For the text-containing cell, return its midpoint in [X, Y] coordinate format. 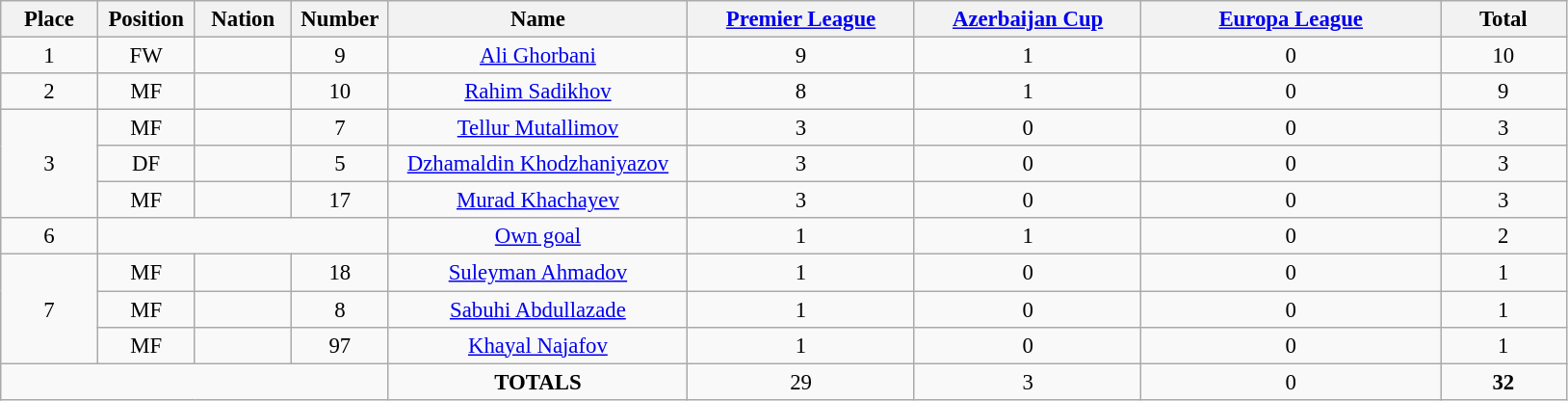
Murad Khachayev [537, 200]
Azerbaijan Cup [1028, 19]
Number [341, 19]
FW [146, 56]
Europa League [1291, 19]
TOTALS [537, 382]
5 [341, 164]
17 [341, 200]
Sabuhi Abdullazade [537, 309]
29 [801, 382]
Ali Ghorbani [537, 56]
Suleyman Ahmadov [537, 273]
Own goal [537, 236]
97 [341, 345]
Position [146, 19]
DF [146, 164]
6 [50, 236]
18 [341, 273]
Dzhamaldin Khodzhaniyazov [537, 164]
Rahim Sadikhov [537, 92]
Khayal Najafov [537, 345]
Premier League [801, 19]
Name [537, 19]
Nation [243, 19]
Tellur Mutallimov [537, 128]
Total [1504, 19]
Place [50, 19]
32 [1504, 382]
